Scan for the cell matching the given text and deliver its (x, y) coordinate at center. 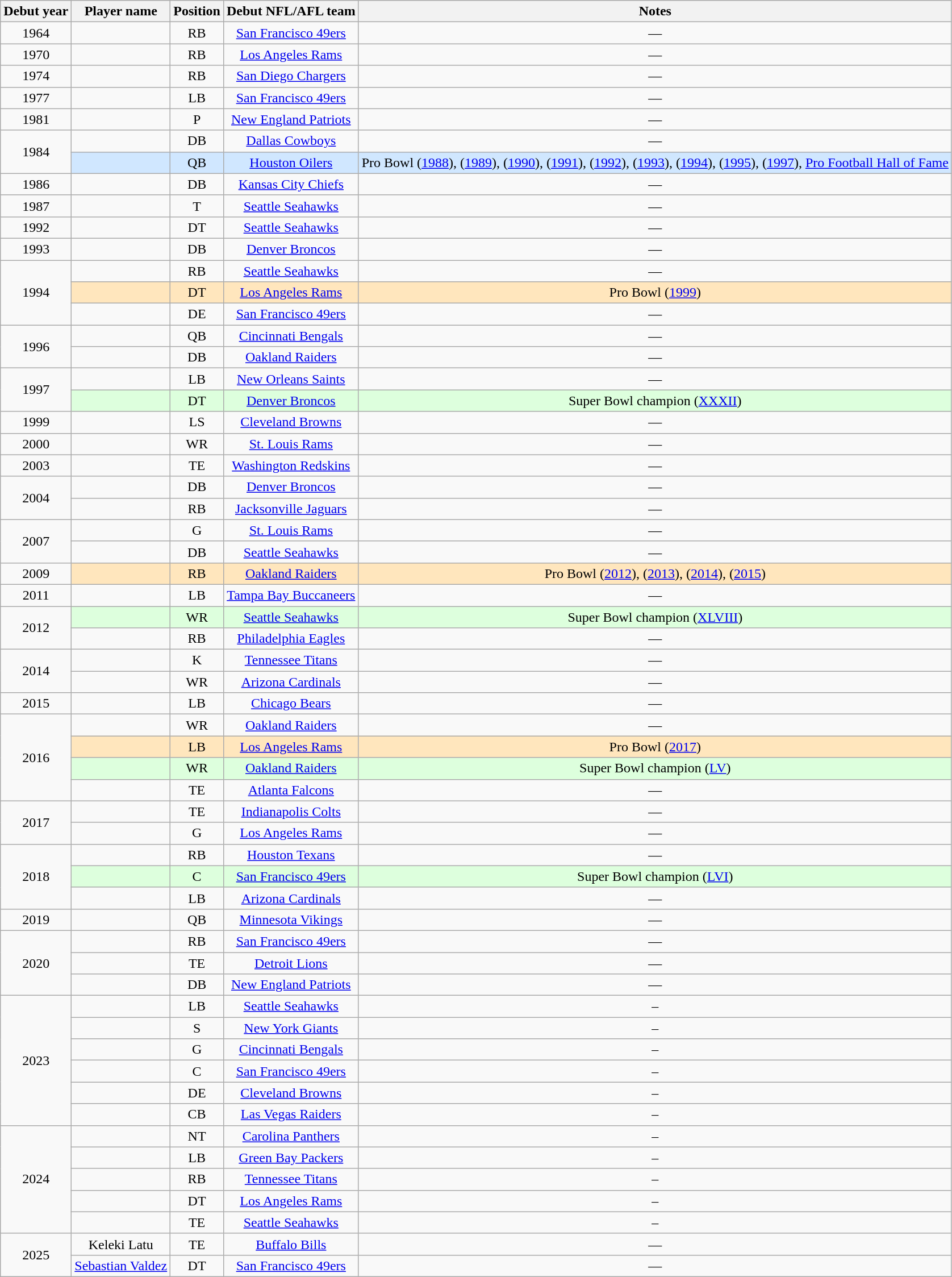
1970 (36, 55)
2024 (36, 1179)
Philadelphia Eagles (291, 639)
Super Bowl champion (LV) (655, 768)
P (197, 119)
Houston Texans (291, 855)
S (197, 1028)
Super Bowl champion (XLVIII) (655, 617)
Debut year (36, 11)
1996 (36, 347)
Washington Redskins (291, 465)
2016 (36, 758)
Atlanta Falcons (291, 790)
Chicago Bears (291, 704)
2019 (36, 920)
1981 (36, 119)
Houston Oilers (291, 163)
2004 (36, 498)
2014 (36, 671)
LS (197, 422)
2015 (36, 704)
Super Bowl champion (LVI) (655, 876)
2023 (36, 1060)
Super Bowl champion (XXXII) (655, 401)
2012 (36, 627)
1974 (36, 76)
2025 (36, 1255)
Green Bay Packers (291, 1158)
Notes (655, 11)
Las Vegas Raiders (291, 1114)
2000 (36, 444)
2009 (36, 573)
Indianapolis Colts (291, 812)
1977 (36, 98)
Pro Bowl (1999) (655, 293)
Carolina Panthers (291, 1136)
2017 (36, 822)
2011 (36, 595)
1984 (36, 152)
Detroit Lions (291, 963)
1986 (36, 184)
K (197, 660)
Buffalo Bills (291, 1244)
Pro Bowl (2017) (655, 747)
NT (197, 1136)
T (197, 206)
Kansas City Chiefs (291, 184)
1999 (36, 422)
1987 (36, 206)
Pro Bowl (2012), (2013), (2014), (2015) (655, 573)
2018 (36, 876)
CB (197, 1114)
Minnesota Vikings (291, 920)
2007 (36, 541)
Position (197, 11)
Jacksonville Jaguars (291, 509)
New York Giants (291, 1028)
Tampa Bay Buccaneers (291, 595)
Sebastian Valdez (121, 1266)
1997 (36, 390)
Debut NFL/AFL team (291, 11)
New Orleans Saints (291, 379)
Player name (121, 11)
Pro Bowl (1988), (1989), (1990), (1991), (1992), (1993), (1994), (1995), (1997), Pro Football Hall of Fame (655, 163)
Dallas Cowboys (291, 141)
1992 (36, 227)
Keleki Latu (121, 1244)
1994 (36, 293)
San Diego Chargers (291, 76)
1964 (36, 33)
1993 (36, 249)
2020 (36, 963)
2003 (36, 465)
